Output the (x, y) coordinate of the center of the cell containing the given text.  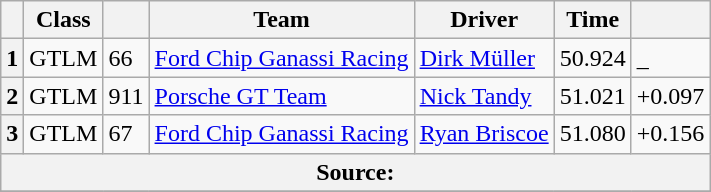
Driver (484, 20)
Team (282, 20)
51.021 (592, 96)
_ (670, 58)
66 (126, 58)
51.080 (592, 134)
Time (592, 20)
3 (12, 134)
Porsche GT Team (282, 96)
911 (126, 96)
Nick Tandy (484, 96)
Ryan Briscoe (484, 134)
50.924 (592, 58)
Class (64, 20)
2 (12, 96)
67 (126, 134)
Source: (356, 172)
+0.097 (670, 96)
Dirk Müller (484, 58)
1 (12, 58)
+0.156 (670, 134)
